Find where the given text appears and provide that cell's center as (x, y) coordinate. 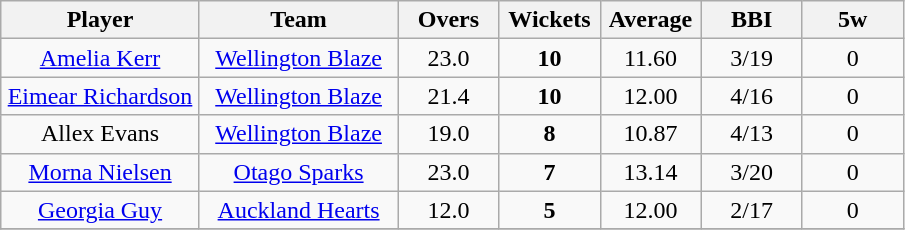
BBI (752, 20)
8 (550, 134)
Eimear Richardson (100, 96)
4/16 (752, 96)
Player (100, 20)
21.4 (448, 96)
Georgia Guy (100, 210)
Auckland Hearts (298, 210)
Allex Evans (100, 134)
5 (550, 210)
Otago Sparks (298, 172)
Wickets (550, 20)
4/13 (752, 134)
5w (852, 20)
11.60 (650, 58)
2/17 (752, 210)
3/19 (752, 58)
Team (298, 20)
7 (550, 172)
Amelia Kerr (100, 58)
Average (650, 20)
Morna Nielsen (100, 172)
12.0 (448, 210)
Overs (448, 20)
3/20 (752, 172)
19.0 (448, 134)
10.87 (650, 134)
13.14 (650, 172)
